Return [X, Y] of the center of cell containing provided text 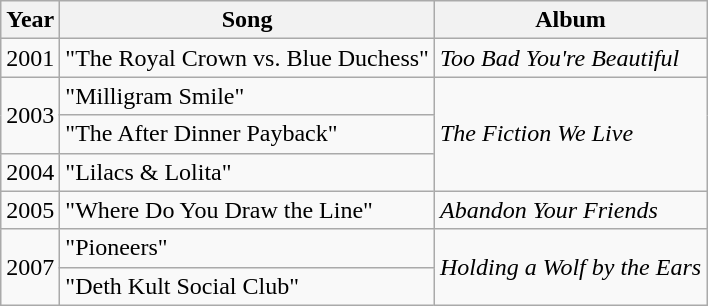
2007 [30, 267]
"Lilacs & Lolita" [248, 172]
2004 [30, 172]
Year [30, 20]
The Fiction We Live [570, 134]
Album [570, 20]
Holding a Wolf by the Ears [570, 267]
"Milligram Smile" [248, 96]
"Deth Kult Social Club" [248, 286]
2003 [30, 115]
Abandon Your Friends [570, 210]
Song [248, 20]
"Where Do You Draw the Line" [248, 210]
"Pioneers" [248, 248]
"The Royal Crown vs. Blue Duchess" [248, 58]
2001 [30, 58]
Too Bad You're Beautiful [570, 58]
"The After Dinner Payback" [248, 134]
2005 [30, 210]
